Return the (x, y) coordinate for the center point of the cell that contains the specified text.  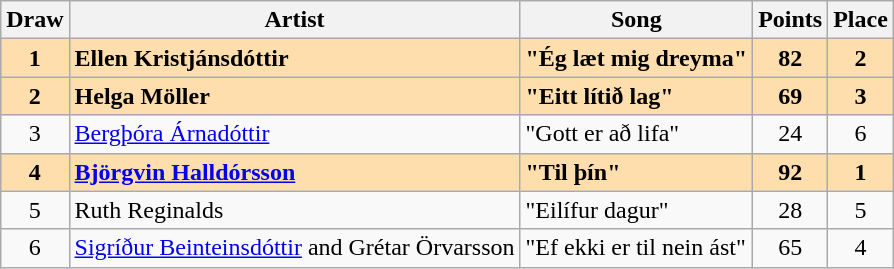
Draw (35, 20)
92 (790, 172)
Artist (294, 20)
82 (790, 58)
Song (636, 20)
"Ég læt mig dreyma" (636, 58)
69 (790, 96)
Place (861, 20)
28 (790, 210)
Ellen Kristjánsdóttir (294, 58)
Bergþóra Árnadóttir (294, 134)
Björgvin Halldórsson (294, 172)
24 (790, 134)
Sigríður Beinteinsdóttir and Grétar Örvarsson (294, 248)
Helga Möller (294, 96)
"Til þín" (636, 172)
65 (790, 248)
"Eitt lítið lag" (636, 96)
"Eilífur dagur" (636, 210)
Ruth Reginalds (294, 210)
Points (790, 20)
"Ef ekki er til nein ást" (636, 248)
"Gott er að lifa" (636, 134)
